Pinpoint the cell where the given text exists, returning its [X, Y] midpoint coordinate. 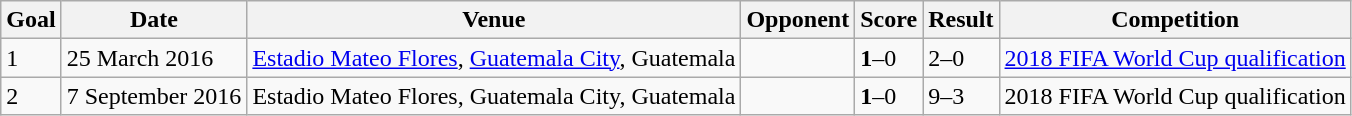
Venue [494, 20]
2 [31, 96]
1 [31, 58]
2–0 [961, 58]
Goal [31, 20]
9–3 [961, 96]
Result [961, 20]
Date [154, 20]
Competition [1175, 20]
Score [889, 20]
25 March 2016 [154, 58]
7 September 2016 [154, 96]
Opponent [798, 20]
